Return [X, Y] of the center of cell containing provided text 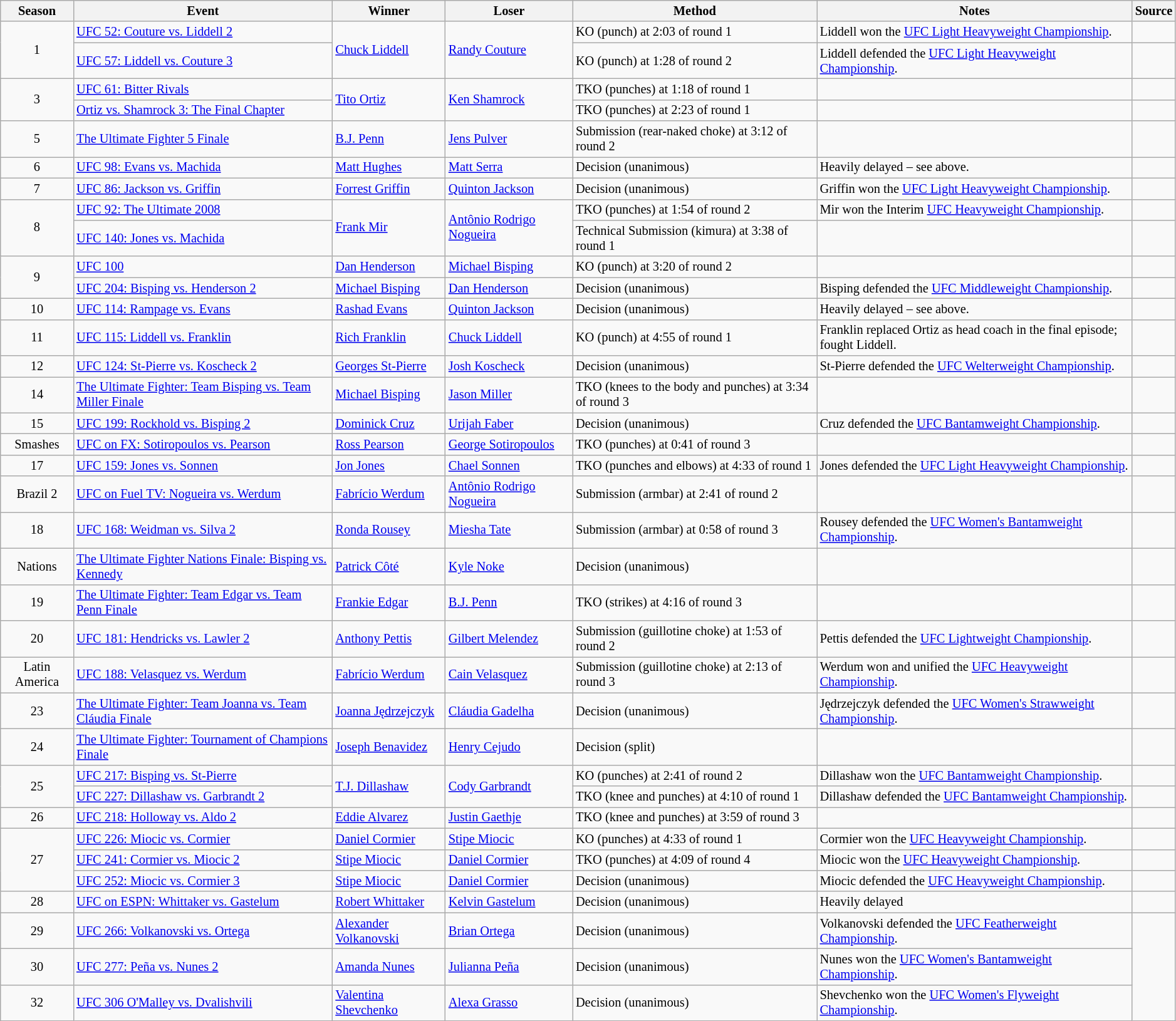
Dominick Cruz [388, 423]
UFC 114: Rampage vs. Evans [203, 309]
Cain Velasquez [509, 675]
The Ultimate Fighter Nations Finale: Bisping vs. Kennedy [203, 566]
Decision (split) [695, 747]
Method [695, 11]
18 [37, 530]
Rashad Evans [388, 309]
Rousey defended the UFC Women's Bantamweight Championship. [975, 530]
KO (punch) at 3:20 of round 2 [695, 267]
Matt Serra [509, 167]
10 [37, 309]
Volkanovski defended the UFC Featherweight Championship. [975, 931]
20 [37, 638]
Nations [37, 566]
Pettis defended the UFC Lightweight Championship. [975, 638]
TKO (punches) at 1:54 of round 2 [695, 210]
Henry Cejudo [509, 747]
30 [37, 967]
Submission (rear-naked choke) at 3:12 of round 2 [695, 139]
Randy Couture [509, 50]
UFC 86: Jackson vs. Griffin [203, 189]
Ross Pearson [388, 444]
6 [37, 167]
TKO (punches) at 0:41 of round 3 [695, 444]
Rich Franklin [388, 338]
UFC on ESPN: Whittaker vs. Gastelum [203, 902]
Georges St-Pierre [388, 366]
Winner [388, 11]
St-Pierre defended the UFC Welterweight Championship. [975, 366]
23 [37, 711]
UFC 266: Volkanovski vs. Ortega [203, 931]
17 [37, 465]
Joanna Jędrzejczyk [388, 711]
UFC 115: Liddell vs. Franklin [203, 338]
Bisping defended the UFC Middleweight Championship. [975, 288]
9 [37, 277]
8 [37, 228]
32 [37, 1003]
Jones defended the UFC Light Heavyweight Championship. [975, 465]
Jason Miller [509, 395]
Frank Mir [388, 228]
28 [37, 902]
The Ultimate Fighter: Team Bisping vs. Team Miller Finale [203, 395]
KO (punches) at 2:41 of round 2 [695, 775]
Nunes won the UFC Women's Bantamweight Championship. [975, 967]
Notes [975, 11]
Frankie Edgar [388, 603]
Forrest Griffin [388, 189]
15 [37, 423]
Robert Whittaker [388, 902]
Amanda Nunes [388, 967]
Submission (armbar) at 2:41 of round 2 [695, 494]
7 [37, 189]
T.J. Dillashaw [388, 785]
Valentina Shevchenko [388, 1003]
The Ultimate Fighter: Team Joanna vs. Team Cláudia Finale [203, 711]
Submission (guillotine choke) at 2:13 of round 3 [695, 675]
11 [37, 338]
Loser [509, 11]
UFC 227: Dillashaw vs. Garbrandt 2 [203, 797]
26 [37, 817]
UFC 92: The Ultimate 2008 [203, 210]
TKO (punches) at 4:09 of round 4 [695, 860]
UFC on Fuel TV: Nogueira vs. Werdum [203, 494]
Ortiz vs. Shamrock 3: The Final Chapter [203, 110]
Jens Pulver [509, 139]
Franklin replaced Ortiz as head coach in the final episode; fought Liddell. [975, 338]
UFC 306 O'Malley vs. Dvalishvili [203, 1003]
TKO (punches and elbows) at 4:33 of round 1 [695, 465]
Season [37, 11]
Dillashaw won the UFC Bantamweight Championship. [975, 775]
UFC 98: Evans vs. Machida [203, 167]
TKO (strikes) at 4:16 of round 3 [695, 603]
KO (punch) at 2:03 of round 1 [695, 32]
Gilbert Melendez [509, 638]
Patrick Côté [388, 566]
Dillashaw defended the UFC Bantamweight Championship. [975, 797]
Julianna Peña [509, 967]
KO (punch) at 4:55 of round 1 [695, 338]
Submission (armbar) at 0:58 of round 3 [695, 530]
5 [37, 139]
UFC 140: Jones vs. Machida [203, 238]
UFC 218: Holloway vs. Aldo 2 [203, 817]
UFC 181: Hendricks vs. Lawler 2 [203, 638]
UFC 124: St-Pierre vs. Koscheck 2 [203, 366]
Justin Gaethje [509, 817]
Brazil 2 [37, 494]
Smashes [37, 444]
UFC 199: Rockhold vs. Bisping 2 [203, 423]
Event [203, 11]
The Ultimate Fighter: Tournament of Champions Finale [203, 747]
TKO (punches) at 1:18 of round 1 [695, 89]
George Sotiropoulos [509, 444]
TKO (punches) at 2:23 of round 1 [695, 110]
12 [37, 366]
Miesha Tate [509, 530]
UFC on FX: Sotiropoulos vs. Pearson [203, 444]
Joseph Benavidez [388, 747]
TKO (knee and punches) at 4:10 of round 1 [695, 797]
TKO (knees to the body and punches) at 3:34 of round 3 [695, 395]
Cláudia Gadelha [509, 711]
KO (punches) at 4:33 of round 1 [695, 839]
Eddie Alvarez [388, 817]
The Ultimate Fighter 5 Finale [203, 139]
UFC 57: Liddell vs. Couture 3 [203, 61]
TKO (knee and punches) at 3:59 of round 3 [695, 817]
Cruz defended the UFC Bantamweight Championship. [975, 423]
UFC 217: Bisping vs. St-Pierre [203, 775]
UFC 159: Jones vs. Sonnen [203, 465]
Miocic defended the UFC Heavyweight Championship. [975, 881]
UFC 277: Peña vs. Nunes 2 [203, 967]
Source [1154, 11]
Heavily delayed [975, 902]
25 [37, 785]
Anthony Pettis [388, 638]
Josh Koscheck [509, 366]
Jon Jones [388, 465]
Alexa Grasso [509, 1003]
Ken Shamrock [509, 99]
Kelvin Gastelum [509, 902]
Shevchenko won the UFC Women's Flyweight Championship. [975, 1003]
Jędrzejczyk defended the UFC Women's Strawweight Championship. [975, 711]
The Ultimate Fighter: Team Edgar vs. Team Penn Finale [203, 603]
Alexander Volkanovski [388, 931]
UFC 252: Miocic vs. Cormier 3 [203, 881]
UFC 241: Cormier vs. Miocic 2 [203, 860]
UFC 168: Weidman vs. Silva 2 [203, 530]
Ronda Rousey [388, 530]
Urijah Faber [509, 423]
UFC 100 [203, 267]
UFC 61: Bitter Rivals [203, 89]
29 [37, 931]
Tito Ortiz [388, 99]
24 [37, 747]
Liddell won the UFC Light Heavyweight Championship. [975, 32]
Latin America [37, 675]
Cormier won the UFC Heavyweight Championship. [975, 839]
14 [37, 395]
Griffin won the UFC Light Heavyweight Championship. [975, 189]
Cody Garbrandt [509, 785]
Submission (guillotine choke) at 1:53 of round 2 [695, 638]
Miocic won the UFC Heavyweight Championship. [975, 860]
UFC 188: Velasquez vs. Werdum [203, 675]
KO (punch) at 1:28 of round 2 [695, 61]
Werdum won and unified the UFC Heavyweight Championship. [975, 675]
27 [37, 859]
Matt Hughes [388, 167]
Technical Submission (kimura) at 3:38 of round 1 [695, 238]
UFC 204: Bisping vs. Henderson 2 [203, 288]
Kyle Noke [509, 566]
UFC 52: Couture vs. Liddell 2 [203, 32]
Mir won the Interim UFC Heavyweight Championship. [975, 210]
Liddell defended the UFC Light Heavyweight Championship. [975, 61]
3 [37, 99]
1 [37, 50]
19 [37, 603]
Chael Sonnen [509, 465]
Brian Ortega [509, 931]
UFC 226: Miocic vs. Cormier [203, 839]
